Provide the [X, Y] coordinate of the cell's center where the given text is located.  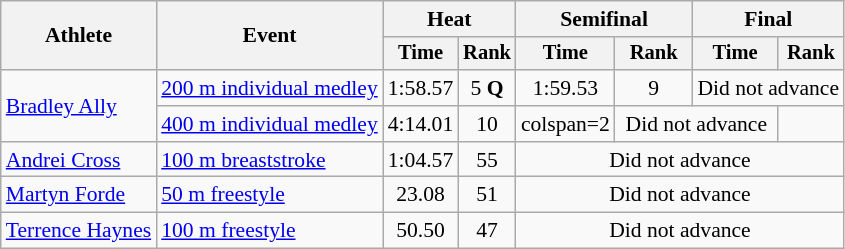
4:14.01 [420, 124]
1:59.53 [566, 88]
5 Q [487, 88]
Athlete [78, 36]
Semifinal [604, 19]
Bradley Ally [78, 106]
1:58.57 [420, 88]
200 m individual medley [270, 88]
1:04.57 [420, 160]
Martyn Forde [78, 195]
10 [487, 124]
400 m individual medley [270, 124]
colspan=2 [566, 124]
Heat [450, 19]
Event [270, 36]
50 m freestyle [270, 195]
47 [487, 231]
Final [768, 19]
Terrence Haynes [78, 231]
50.50 [420, 231]
Andrei Cross [78, 160]
51 [487, 195]
23.08 [420, 195]
100 m breaststroke [270, 160]
100 m freestyle [270, 231]
55 [487, 160]
9 [654, 88]
